From the cell containing the given text, extract its center point as [x, y] coordinate. 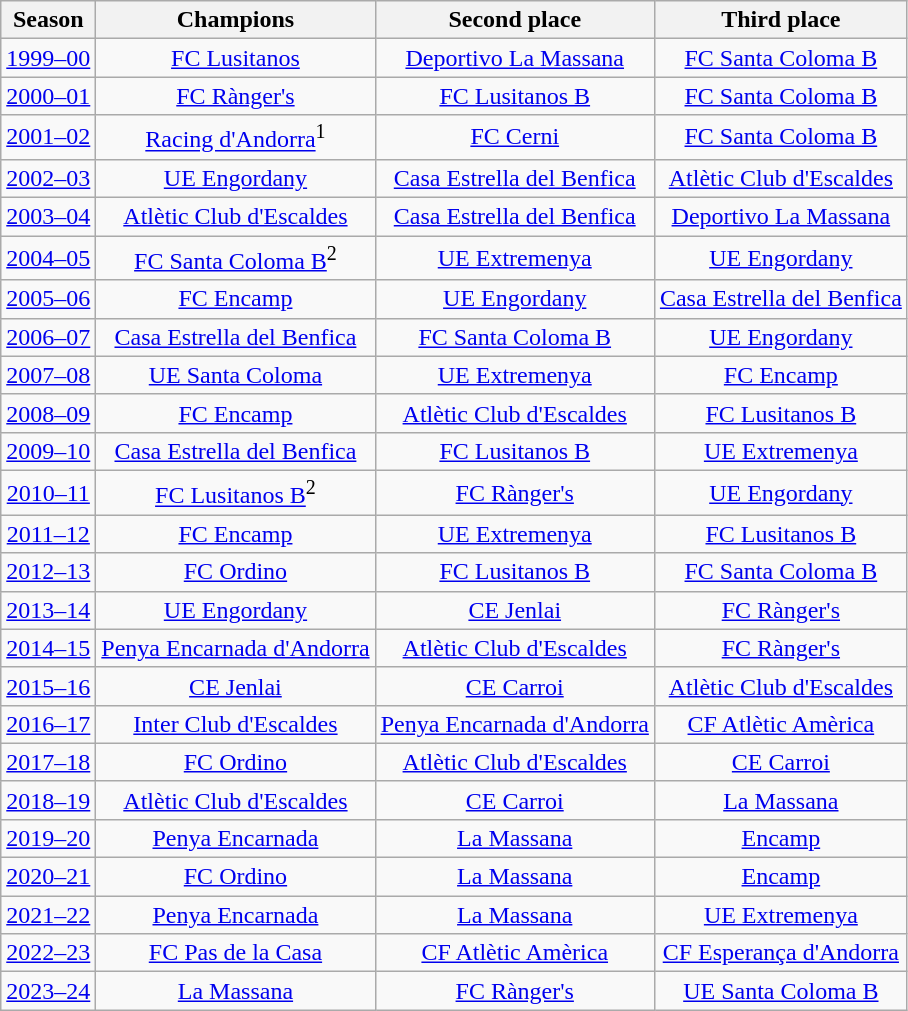
2014–15 [48, 648]
2019–20 [48, 839]
FC Lusitanos [236, 58]
FC Lusitanos B2 [236, 492]
2001–02 [48, 138]
2008–09 [48, 413]
Second place [514, 20]
1999–00 [48, 58]
2011–12 [48, 534]
2010–11 [48, 492]
CF Esperança d'Andorra [780, 953]
FC Santa Coloma B2 [236, 258]
2009–10 [48, 451]
2006–07 [48, 337]
2021–22 [48, 915]
FC Pas de la Casa [236, 953]
UE Santa Coloma B [780, 991]
2012–13 [48, 572]
2023–24 [48, 991]
2016–17 [48, 724]
2018–19 [48, 800]
2007–08 [48, 375]
2015–16 [48, 686]
Champions [236, 20]
Inter Club d'Escaldes [236, 724]
2022–23 [48, 953]
2017–18 [48, 762]
2020–21 [48, 877]
2002–03 [48, 178]
2003–04 [48, 217]
Racing d'Andorra1 [236, 138]
UE Santa Coloma [236, 375]
FC Cerni [514, 138]
2013–14 [48, 610]
2000–01 [48, 96]
Season [48, 20]
Third place [780, 20]
2005–06 [48, 299]
2004–05 [48, 258]
